For the text-containing cell, return its midpoint in (X, Y) coordinate format. 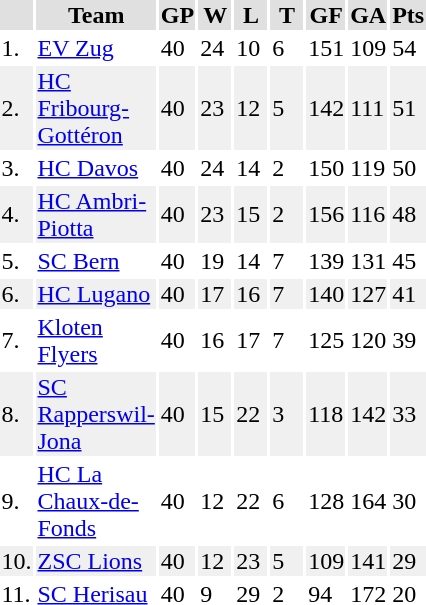
118 (326, 414)
1. (16, 48)
48 (408, 214)
HC La Chaux-de-Fonds (96, 501)
50 (408, 168)
125 (326, 340)
3. (16, 168)
HC Lugano (96, 294)
4. (16, 214)
GA (368, 15)
7. (16, 340)
51 (408, 108)
T (288, 15)
41 (408, 294)
19 (216, 261)
SC Bern (96, 261)
GP (177, 15)
2. (16, 108)
3 (288, 414)
GF (326, 15)
116 (368, 214)
L (252, 15)
39 (408, 340)
10. (16, 561)
EV Zug (96, 48)
10 (252, 48)
ZSC Lions (96, 561)
Kloten Flyers (96, 340)
6. (16, 294)
139 (326, 261)
30 (408, 501)
HC Ambri-Piotta (96, 214)
Pts (408, 15)
164 (368, 501)
156 (326, 214)
131 (368, 261)
150 (326, 168)
HC Fribourg-Gottéron (96, 108)
9. (16, 501)
8. (16, 414)
Team (96, 15)
140 (326, 294)
151 (326, 48)
120 (368, 340)
W (216, 15)
111 (368, 108)
29 (408, 561)
SC Rapperswil-Jona (96, 414)
119 (368, 168)
HC Davos (96, 168)
127 (368, 294)
141 (368, 561)
54 (408, 48)
128 (326, 501)
45 (408, 261)
5. (16, 261)
33 (408, 414)
